Find where the given text appears and provide that cell's center as [X, Y] coordinate. 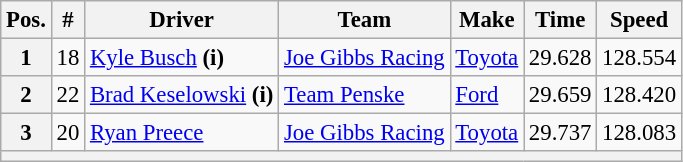
Kyle Busch (i) [182, 58]
29.737 [560, 133]
3 [26, 133]
1 [26, 58]
Make [487, 20]
128.420 [640, 95]
Ford [487, 95]
Speed [640, 20]
18 [68, 58]
128.554 [640, 58]
Driver [182, 20]
22 [68, 95]
Brad Keselowski (i) [182, 95]
Ryan Preece [182, 133]
Team Penske [364, 95]
29.628 [560, 58]
Pos. [26, 20]
29.659 [560, 95]
Team [364, 20]
2 [26, 95]
Time [560, 20]
128.083 [640, 133]
# [68, 20]
20 [68, 133]
